Identify which cell holds the provided text, then report its [x, y] central coordinate. 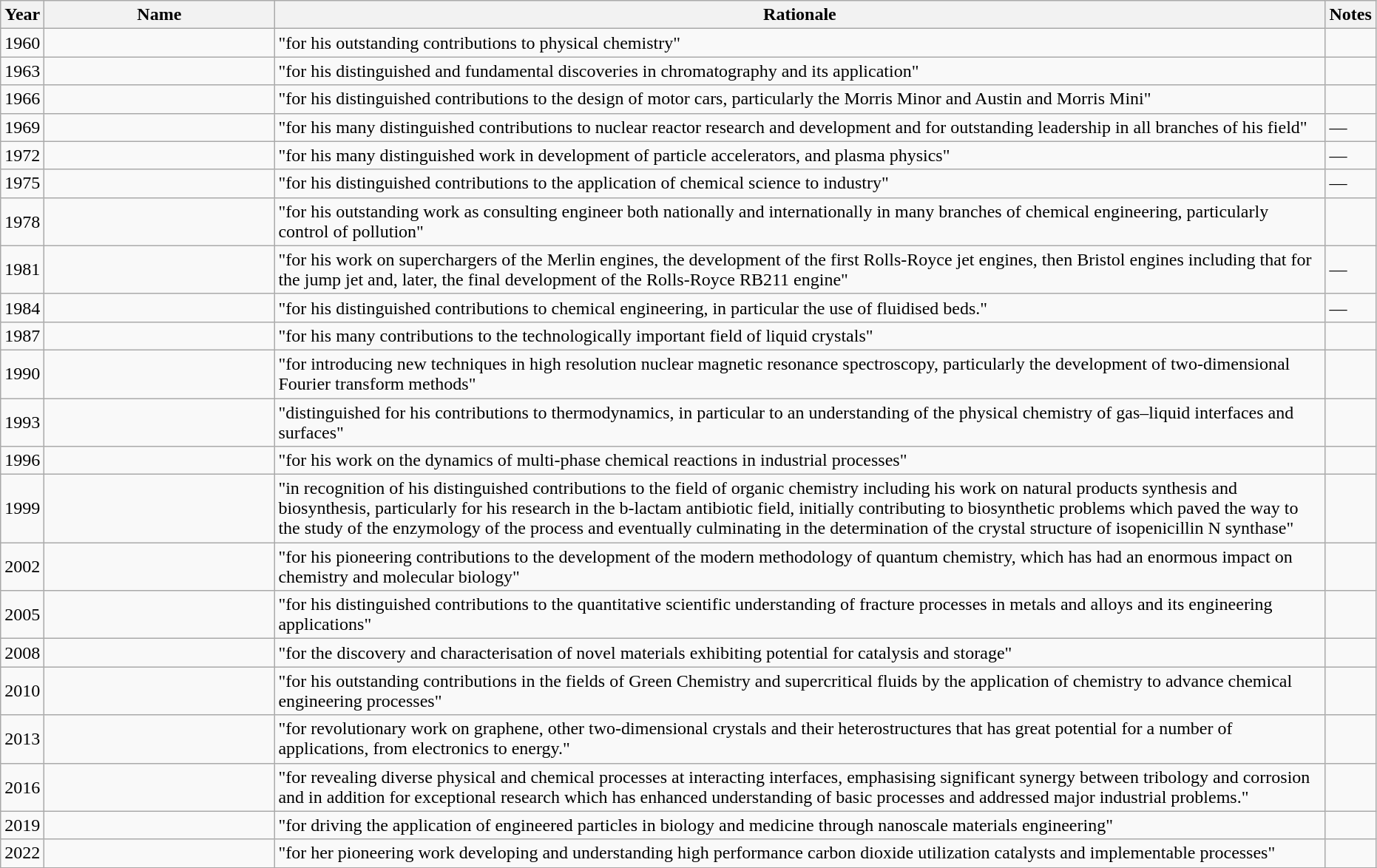
1978 [22, 222]
"for his outstanding contributions to physical chemistry" [800, 43]
Name [160, 15]
"for her pioneering work developing and understanding high performance carbon dioxide utilization catalysts and implementable processes" [800, 853]
1963 [22, 71]
1999 [22, 509]
"for driving the application of engineered particles in biology and medicine through nanoscale materials engineering" [800, 825]
1990 [22, 374]
1960 [22, 43]
2005 [22, 615]
Rationale [800, 15]
1981 [22, 269]
1996 [22, 461]
1984 [22, 308]
"for his distinguished contributions to the design of motor cars, particularly the Morris Minor and Austin and Morris Mini" [800, 99]
2008 [22, 653]
"for his work on the dynamics of multi-phase chemical reactions in industrial processes" [800, 461]
"for his distinguished and fundamental discoveries in chromatography and its application" [800, 71]
1987 [22, 336]
2002 [22, 566]
Year [22, 15]
1993 [22, 421]
1972 [22, 155]
2019 [22, 825]
2010 [22, 691]
"for his many contributions to the technologically important field of liquid crystals" [800, 336]
"for his distinguished contributions to chemical engineering, in particular the use of fluidised beds." [800, 308]
2016 [22, 787]
Notes [1350, 15]
"for the discovery and characterisation of novel materials exhibiting potential for catalysis and storage" [800, 653]
1975 [22, 183]
1966 [22, 99]
"for his many distinguished work in development of particle accelerators, and plasma physics" [800, 155]
2013 [22, 739]
"for his distinguished contributions to the application of chemical science to industry" [800, 183]
2022 [22, 853]
1969 [22, 127]
"for his many distinguished contributions to nuclear reactor research and development and for outstanding leadership in all branches of his field" [800, 127]
